Search for the cell housing the specified text and yield its [x, y] center coordinate. 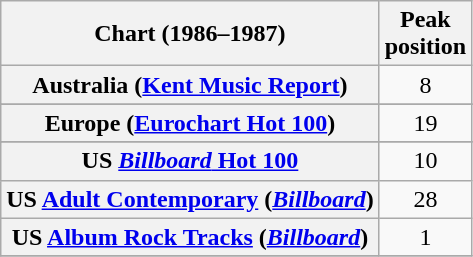
10 [425, 161]
US Adult Contemporary (Billboard) [190, 199]
8 [425, 85]
Chart (1986–1987) [190, 34]
Australia (Kent Music Report) [190, 85]
US Album Rock Tracks (Billboard) [190, 237]
28 [425, 199]
19 [425, 123]
Peakposition [425, 34]
1 [425, 237]
US Billboard Hot 100 [190, 161]
Europe (Eurochart Hot 100) [190, 123]
